Detect which cell encompasses the target text, then output its (x, y) center coordinate. 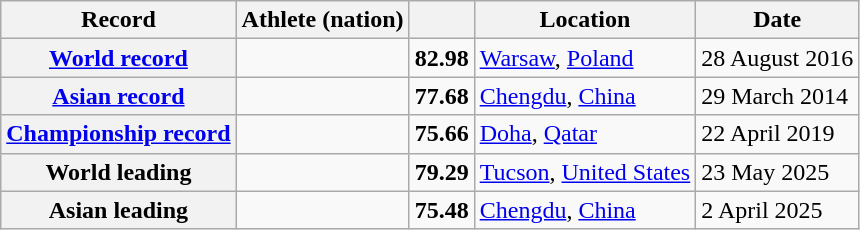
Athlete (nation) (322, 20)
Championship record (118, 134)
World leading (118, 172)
Doha, Qatar (585, 134)
World record (118, 58)
Location (585, 20)
Tucson, United States (585, 172)
75.66 (442, 134)
75.48 (442, 210)
77.68 (442, 96)
82.98 (442, 58)
28 August 2016 (778, 58)
Asian record (118, 96)
79.29 (442, 172)
2 April 2025 (778, 210)
Record (118, 20)
22 April 2019 (778, 134)
29 March 2014 (778, 96)
23 May 2025 (778, 172)
Warsaw, Poland (585, 58)
Asian leading (118, 210)
Date (778, 20)
